Find where the given text appears and provide that cell's center as (x, y) coordinate. 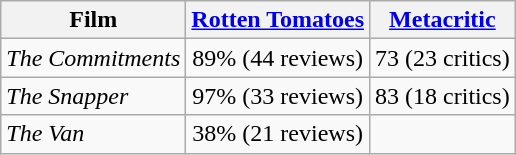
97% (33 reviews) (278, 96)
The Commitments (94, 58)
The Van (94, 134)
Metacritic (443, 20)
Rotten Tomatoes (278, 20)
89% (44 reviews) (278, 58)
73 (23 critics) (443, 58)
The Snapper (94, 96)
83 (18 critics) (443, 96)
Film (94, 20)
38% (21 reviews) (278, 134)
